For the text-containing cell, return its midpoint in [x, y] coordinate format. 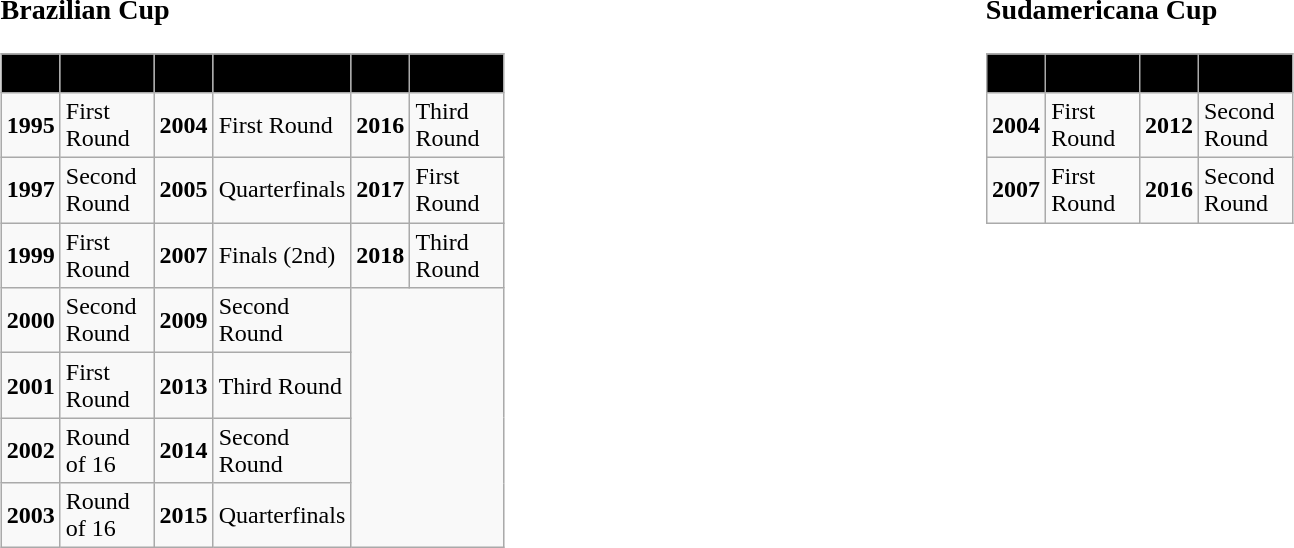
2005 [184, 190]
2000 [30, 320]
2002 [30, 450]
1997 [30, 190]
2013 [184, 386]
Finals (2nd) [282, 256]
2003 [30, 516]
2009 [184, 320]
1999 [30, 256]
2014 [184, 450]
2015 [184, 516]
1995 [30, 124]
2017 [380, 190]
2001 [30, 386]
2012 [1168, 124]
2018 [380, 256]
